For the text-containing cell, return its midpoint in [X, Y] coordinate format. 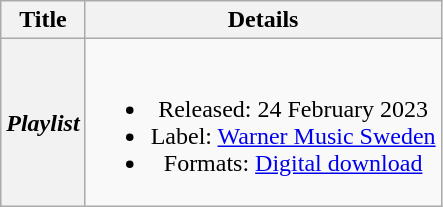
Playlist [43, 122]
Title [43, 20]
Released: 24 February 2023Label: Warner Music SwedenFormats: Digital download [263, 122]
Details [263, 20]
